Search for the cell housing the specified text and yield its (X, Y) center coordinate. 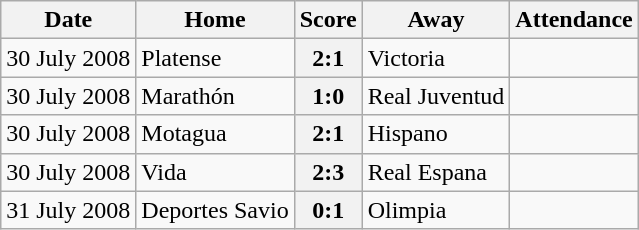
Deportes Savio (215, 210)
Real Juventud (436, 96)
Motagua (215, 134)
2:3 (328, 172)
Platense (215, 58)
Real Espana (436, 172)
Vida (215, 172)
Home (215, 20)
Olimpia (436, 210)
1:0 (328, 96)
0:1 (328, 210)
Date (68, 20)
Hispano (436, 134)
Score (328, 20)
Victoria (436, 58)
31 July 2008 (68, 210)
Attendance (574, 20)
Away (436, 20)
Marathón (215, 96)
